Return the (X, Y) coordinate for the center point of the cell that contains the specified text.  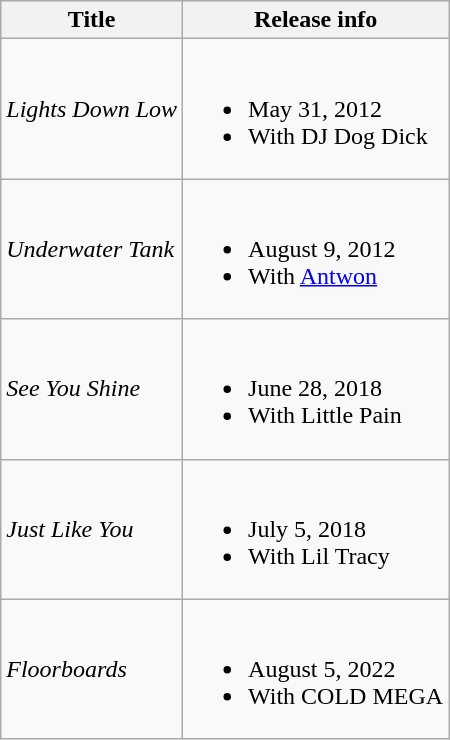
June 28, 2018With Little Pain (316, 389)
See You Shine (92, 389)
Floorboards (92, 669)
Underwater Tank (92, 249)
July 5, 2018With Lil Tracy (316, 529)
August 9, 2012With Antwon (316, 249)
Lights Down Low (92, 109)
August 5, 2022With COLD MEGA (316, 669)
Just Like You (92, 529)
May 31, 2012With DJ Dog Dick (316, 109)
Release info (316, 20)
Title (92, 20)
